Output the (X, Y) coordinate of the center of the cell containing the given text.  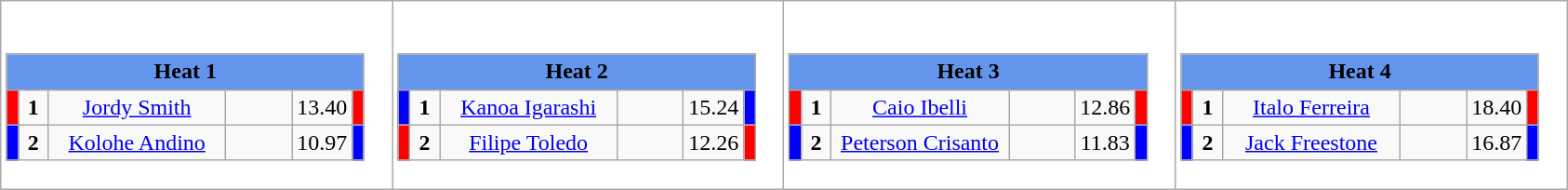
15.24 (714, 107)
Heat 1 1 Jordy Smith 13.40 2 Kolohe Andino 10.97 (197, 95)
Heat 3 1 Caio Ibelli 12.86 2 Peterson Crisanto 11.83 (980, 95)
Heat 1 (185, 72)
Heat 4 1 Italo Ferreira 18.40 2 Jack Freestone 16.87 (1371, 95)
13.40 (322, 107)
16.87 (1497, 142)
12.86 (1105, 107)
Jordy Smith (138, 107)
Jack Freestone (1311, 142)
Heat 2 (577, 72)
Kolohe Andino (138, 142)
11.83 (1105, 142)
Heat 3 (968, 72)
18.40 (1497, 107)
Italo Ferreira (1311, 107)
10.97 (322, 142)
Heat 2 1 Kanoa Igarashi 15.24 2 Filipe Toledo 12.26 (588, 95)
Heat 4 (1360, 72)
Kanoa Igarashi (528, 107)
12.26 (714, 142)
Filipe Toledo (528, 142)
Peterson Crisanto (921, 142)
Caio Ibelli (921, 107)
